Return (x, y) of the center of cell containing provided text 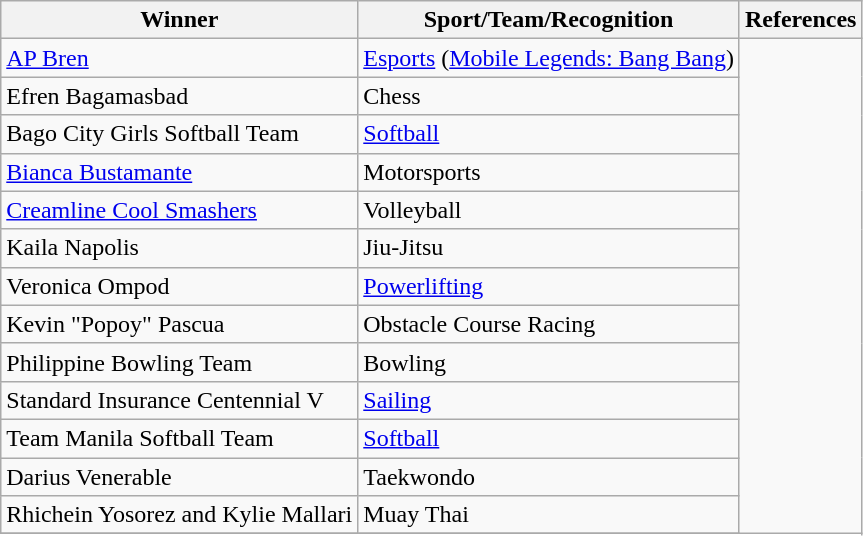
Jiu-Jitsu (549, 248)
Creamline Cool Smashers (180, 210)
Kaila Napolis (180, 248)
Muay Thai (549, 515)
Esports (Mobile Legends: Bang Bang) (549, 58)
Darius Venerable (180, 477)
Sport/Team/Recognition (549, 20)
Veronica Ompod (180, 286)
Obstacle Course Racing (549, 324)
Motorsports (549, 172)
Bianca Bustamante (180, 172)
Bago City Girls Softball Team (180, 134)
Winner (180, 20)
Rhichein Yosorez and Kylie Mallari (180, 515)
Standard Insurance Centennial V (180, 400)
References (800, 20)
Powerlifting (549, 286)
AP Bren (180, 58)
Volleyball (549, 210)
Taekwondo (549, 477)
Team Manila Softball Team (180, 438)
Kevin "Popoy" Pascua (180, 324)
Philippine Bowling Team (180, 362)
Chess (549, 96)
Bowling (549, 362)
Efren Bagamasbad (180, 96)
Sailing (549, 400)
